Locate the cell with the specified text and output its (x, y) center coordinate. 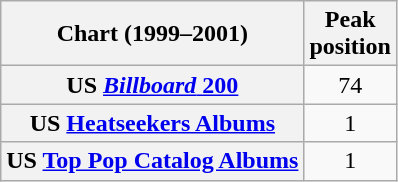
Peakposition (350, 34)
74 (350, 85)
US Heatseekers Albums (152, 123)
US Top Pop Catalog Albums (152, 161)
US Billboard 200 (152, 85)
Chart (1999–2001) (152, 34)
